Search for the cell housing the specified text and yield its [X, Y] center coordinate. 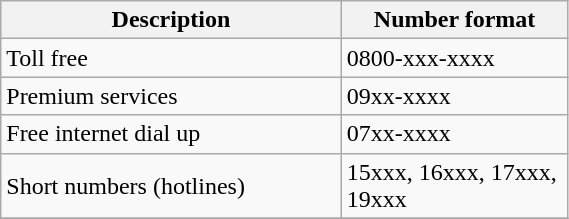
0800-xxx-xxxx [454, 58]
Free internet dial up [171, 134]
07xx-xxxx [454, 134]
Short numbers (hotlines) [171, 186]
Number format [454, 20]
Description [171, 20]
Premium services [171, 96]
09xx-xxxx [454, 96]
15xxx, 16xxx, 17xxx, 19xxx [454, 186]
Toll free [171, 58]
